Provide the (X, Y) coordinate of the cell's center where the given text is located.  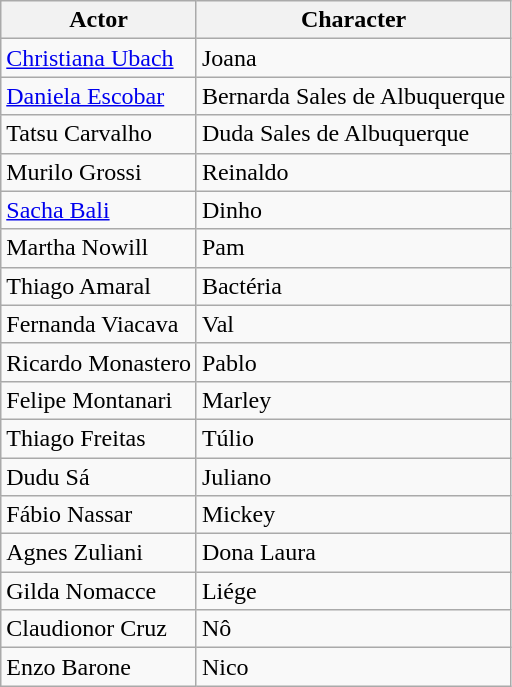
Thiago Amaral (99, 286)
Reinaldo (353, 172)
Joana (353, 58)
Fernanda Viacava (99, 324)
Gilda Nomacce (99, 591)
Christiana Ubach (99, 58)
Mickey (353, 515)
Sacha Bali (99, 210)
Juliano (353, 477)
Pam (353, 248)
Bernarda Sales de Albuquerque (353, 96)
Nico (353, 667)
Nô (353, 629)
Dinho (353, 210)
Bactéria (353, 286)
Dudu Sá (99, 477)
Duda Sales de Albuquerque (353, 134)
Liége (353, 591)
Claudionor Cruz (99, 629)
Val (353, 324)
Marley (353, 400)
Martha Nowill (99, 248)
Character (353, 20)
Felipe Montanari (99, 400)
Fábio Nassar (99, 515)
Ricardo Monastero (99, 362)
Enzo Barone (99, 667)
Pablo (353, 362)
Thiago Freitas (99, 438)
Actor (99, 20)
Túlio (353, 438)
Dona Laura (353, 553)
Daniela Escobar (99, 96)
Murilo Grossi (99, 172)
Agnes Zuliani (99, 553)
Tatsu Carvalho (99, 134)
